Detect which cell encompasses the target text, then output its [X, Y] center coordinate. 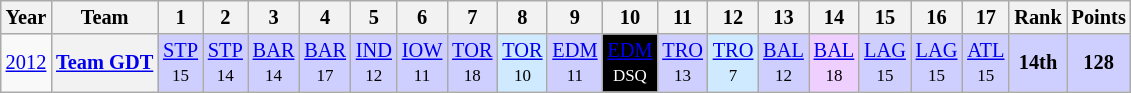
TOR10 [522, 63]
2012 [26, 63]
STP14 [226, 63]
7 [472, 17]
TRO13 [682, 63]
12 [733, 17]
17 [986, 17]
16 [937, 17]
Team [104, 17]
Rank [1038, 17]
TOR18 [472, 63]
15 [885, 17]
2 [226, 17]
TRO7 [733, 63]
STP15 [180, 63]
128 [1099, 63]
14th [1038, 63]
Year [26, 17]
BAR14 [274, 63]
11 [682, 17]
EDMDSQ [630, 63]
4 [325, 17]
ATL15 [986, 63]
10 [630, 17]
EDM11 [574, 63]
BAL12 [783, 63]
13 [783, 17]
3 [274, 17]
BAL18 [834, 63]
BAR17 [325, 63]
Points [1099, 17]
6 [422, 17]
1 [180, 17]
14 [834, 17]
9 [574, 17]
IND12 [374, 63]
IOW11 [422, 63]
8 [522, 17]
Team GDT [104, 63]
5 [374, 17]
